Pinpoint the cell where the given text exists, returning its [x, y] midpoint coordinate. 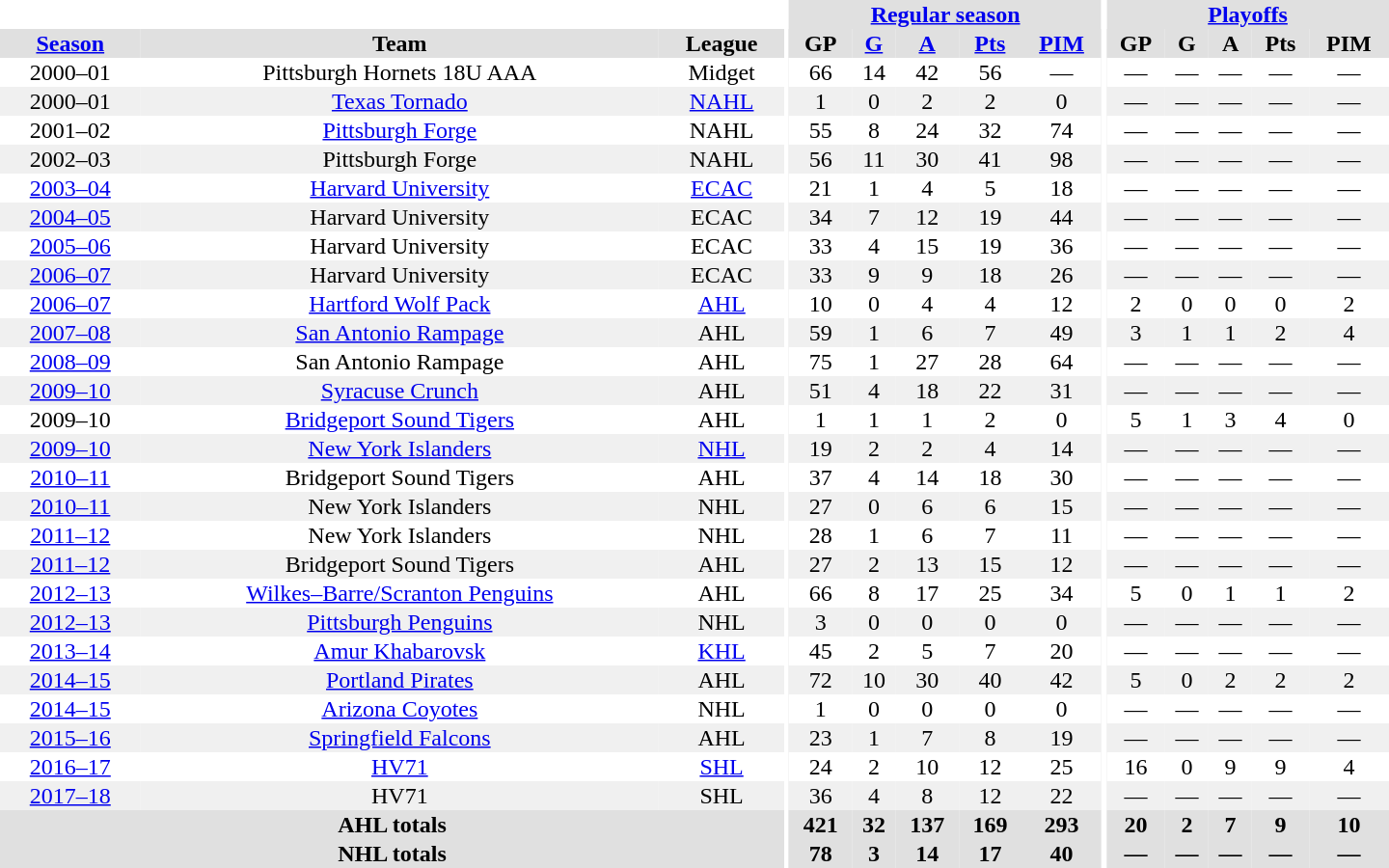
74 [1061, 130]
2013–14 [70, 651]
55 [820, 130]
78 [820, 854]
KHL [722, 651]
421 [820, 825]
Wilkes–Barre/Scranton Penguins [400, 593]
2003–04 [70, 188]
2017–18 [70, 796]
23 [820, 738]
21 [820, 188]
Season [70, 43]
13 [926, 564]
293 [1061, 825]
Playoffs [1248, 14]
2008–09 [70, 362]
League [722, 43]
Arizona Coyotes [400, 709]
Texas Tornado [400, 101]
2004–05 [70, 217]
2007–08 [70, 333]
169 [990, 825]
137 [926, 825]
Regular season [945, 14]
16 [1136, 767]
NHL totals [392, 854]
59 [820, 333]
Hartford Wolf Pack [400, 304]
Pittsburgh Hornets 18U AAA [400, 72]
Midget [722, 72]
44 [1061, 217]
98 [1061, 159]
26 [1061, 275]
51 [820, 391]
2002–03 [70, 159]
AHL totals [392, 825]
75 [820, 362]
2016–17 [70, 767]
45 [820, 651]
Springfield Falcons [400, 738]
31 [1061, 391]
2001–02 [70, 130]
2015–16 [70, 738]
49 [1061, 333]
Team [400, 43]
Portland Pirates [400, 680]
Pittsburgh Penguins [400, 622]
Amur Khabarovsk [400, 651]
2005–06 [70, 246]
Syracuse Crunch [400, 391]
41 [990, 159]
37 [820, 477]
64 [1061, 362]
72 [820, 680]
